Search for the cell housing the specified text and yield its (x, y) center coordinate. 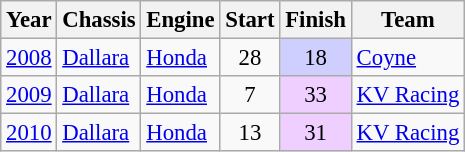
Chassis (99, 20)
18 (316, 58)
31 (316, 133)
7 (250, 95)
Finish (316, 20)
Engine (180, 20)
Team (408, 20)
2010 (29, 133)
33 (316, 95)
2008 (29, 58)
2009 (29, 95)
13 (250, 133)
Coyne (408, 58)
Start (250, 20)
Year (29, 20)
28 (250, 58)
